Output the [x, y] coordinate of the center of the cell containing the given text.  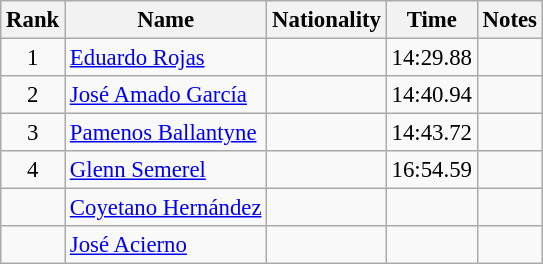
14:29.88 [432, 58]
14:43.72 [432, 133]
José Amado García [166, 95]
3 [33, 133]
16:54.59 [432, 170]
4 [33, 170]
Eduardo Rojas [166, 58]
Coyetano Hernández [166, 208]
Notes [510, 20]
Time [432, 20]
14:40.94 [432, 95]
José Acierno [166, 245]
2 [33, 95]
Pamenos Ballantyne [166, 133]
Nationality [326, 20]
Glenn Semerel [166, 170]
Rank [33, 20]
Name [166, 20]
1 [33, 58]
